Extract the (x, y) coordinate from the center of the cell holding the provided text.  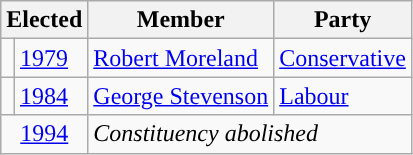
Robert Moreland (181, 58)
Conservative (343, 58)
Member (181, 20)
1994 (44, 134)
Elected (44, 20)
Party (343, 20)
1984 (50, 96)
George Stevenson (181, 96)
1979 (50, 58)
Labour (343, 96)
Constituency abolished (250, 134)
